Return the (X, Y) coordinate for the center point of the cell that contains the specified text.  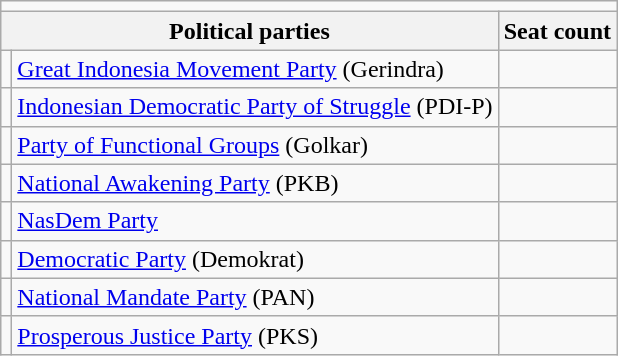
National Awakening Party (PKB) (255, 183)
Prosperous Justice Party (PKS) (255, 335)
NasDem Party (255, 221)
Democratic Party (Demokrat) (255, 259)
Party of Functional Groups (Golkar) (255, 145)
Great Indonesia Movement Party (Gerindra) (255, 69)
National Mandate Party (PAN) (255, 297)
Seat count (557, 31)
Political parties (250, 31)
Indonesian Democratic Party of Struggle (PDI-P) (255, 107)
